Locate the cell with the specified text and output its (x, y) center coordinate. 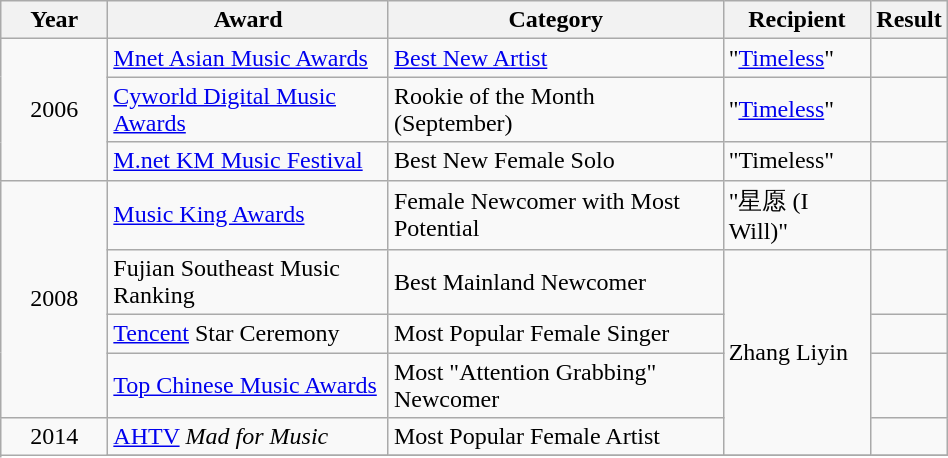
Mnet Asian Music Awards (248, 58)
Result (909, 20)
Best Mainland Newcomer (556, 282)
2014 (54, 437)
Zhang Liyin (797, 353)
2008 (54, 299)
Best New Female Solo (556, 161)
Music King Awards (248, 215)
Recipient (797, 20)
Cyworld Digital Music Awards (248, 110)
Most Popular Female Singer (556, 334)
2006 (54, 110)
Rookie of the Month (September) (556, 110)
Top Chinese Music Awards (248, 386)
Best New Artist (556, 58)
Year (54, 20)
Category (556, 20)
Tencent Star Ceremony (248, 334)
AHTV Mad for Music (248, 437)
"星愿 (I Will)" (797, 215)
M.net KM Music Festival (248, 161)
Most "Attention Grabbing" Newcomer (556, 386)
Most Popular Female Artist (556, 437)
Fujian Southeast Music Ranking (248, 282)
Award (248, 20)
Female Newcomer with Most Potential (556, 215)
